Output the (X, Y) coordinate of the center of the cell containing the given text.  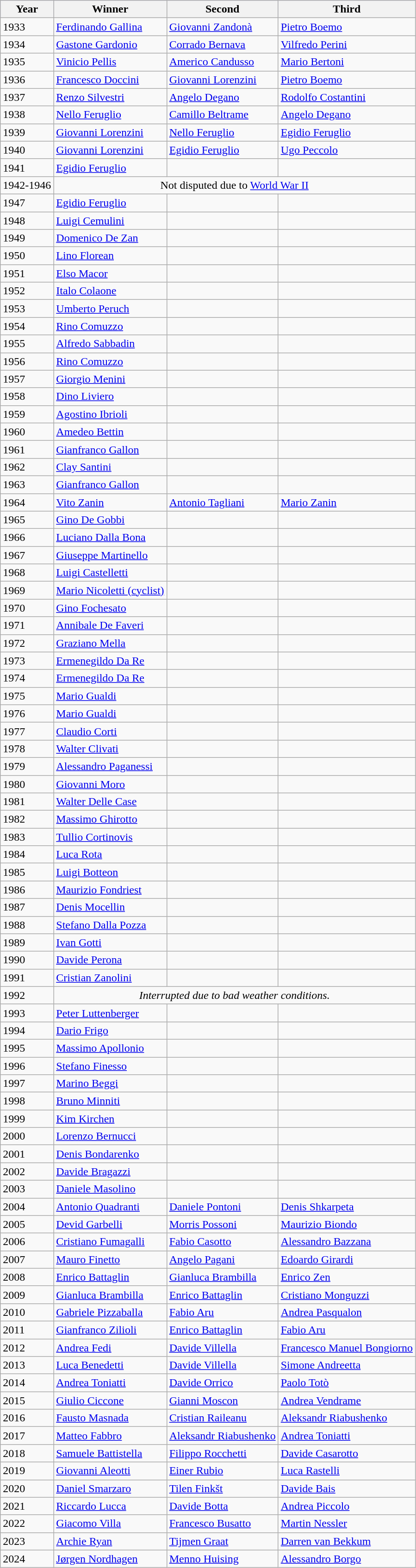
2004 (27, 1207)
2020 (27, 1488)
Year (27, 9)
1972 (27, 643)
2007 (27, 1259)
Edoardo Girardi (347, 1259)
Luciano Dalla Bona (110, 538)
Gastone Gardonio (110, 44)
Gianfranco Zilioli (110, 1330)
1964 (27, 502)
1980 (27, 784)
2021 (27, 1506)
Rodolfo Costantini (347, 97)
Davide Casarotto (347, 1453)
Angelo Pagani (222, 1259)
Andrea Piccolo (347, 1506)
2011 (27, 1330)
Clay Santini (110, 467)
1936 (27, 80)
Maurizio Biondo (347, 1224)
Luigi Botteon (110, 872)
Annibale De Faveri (110, 626)
Einer Rubio (222, 1471)
1940 (27, 150)
2008 (27, 1277)
Daniele Pontoni (222, 1207)
1941 (27, 167)
Peter Luttenberger (110, 1013)
Matteo Fabbro (110, 1436)
Davide Orrico (222, 1383)
1942-1946 (27, 185)
Italo Colaone (110, 291)
Alessandro Paganessi (110, 766)
Tullio Cortinovis (110, 837)
Andrea Vendrame (347, 1401)
1975 (27, 696)
1938 (27, 115)
1966 (27, 538)
Giulio Ciccone (110, 1401)
Mauro Finetto (110, 1259)
Walter Clivati (110, 749)
1976 (27, 713)
2009 (27, 1295)
1988 (27, 925)
1959 (27, 414)
Massimo Apollonio (110, 1048)
1999 (27, 1119)
1950 (27, 256)
1953 (27, 309)
2012 (27, 1348)
2022 (27, 1524)
1962 (27, 467)
Samuele Battistella (110, 1453)
2019 (27, 1471)
2013 (27, 1365)
Jørgen Nordhagen (110, 1559)
Vilfredo Perini (347, 44)
Daniele Masolino (110, 1189)
Menno Huising (222, 1559)
1984 (27, 855)
Francesco Doccini (110, 80)
1994 (27, 1030)
2017 (27, 1436)
1934 (27, 44)
Ugo Peccolo (347, 150)
1935 (27, 62)
2024 (27, 1559)
1960 (27, 432)
Walter Delle Case (110, 802)
2010 (27, 1312)
Mario Bertoni (347, 62)
Marino Beggi (110, 1084)
1983 (27, 837)
Tijmen Graat (222, 1541)
Luca Rota (110, 855)
Darren van Bekkum (347, 1541)
1973 (27, 661)
Andrea Fedi (110, 1348)
Agostino Ibrioli (110, 414)
Stefano Finesso (110, 1066)
Domenico De Zan (110, 238)
Vito Zanin (110, 502)
1979 (27, 766)
Dario Frigo (110, 1030)
1965 (27, 520)
Cristiano Monguzzi (347, 1295)
1990 (27, 960)
Davide Bais (347, 1488)
2002 (27, 1171)
Giovanni Zandonà (222, 27)
Luigi Cemulini (110, 221)
Luigi Castelletti (110, 573)
Giacomo Villa (110, 1524)
1995 (27, 1048)
1969 (27, 590)
1968 (27, 573)
Luca Benedetti (110, 1365)
2018 (27, 1453)
1958 (27, 397)
Kim Kirchen (110, 1119)
Fausto Masnada (110, 1418)
1955 (27, 344)
2000 (27, 1136)
Stefano Dalla Pozza (110, 925)
Morris Possoni (222, 1224)
Gianni Moscon (222, 1401)
Riccardo Lucca (110, 1506)
Paolo Totò (347, 1383)
Devid Garbelli (110, 1224)
1957 (27, 379)
2005 (27, 1224)
1991 (27, 978)
Luca Rastelli (347, 1471)
Simone Andreetta (347, 1365)
Claudio Corti (110, 731)
Bruno Minniti (110, 1101)
Vinicio Pellis (110, 62)
1982 (27, 819)
Francesco Manuel Bongiorno (347, 1348)
1996 (27, 1066)
Davide Perona (110, 960)
Ivan Gotti (110, 942)
1986 (27, 890)
Denis Mocellin (110, 907)
Giuseppe Martinello (110, 555)
1948 (27, 221)
Denis Shkarpeta (347, 1207)
Corrado Bernava (222, 44)
1987 (27, 907)
Elso Macor (110, 273)
Renzo Silvestri (110, 97)
Cristian Zanolini (110, 978)
1997 (27, 1084)
Davide Bragazzi (110, 1171)
Tilen Finkšt (222, 1488)
Francesco Busatto (222, 1524)
1993 (27, 1013)
1978 (27, 749)
Archie Ryan (110, 1541)
2016 (27, 1418)
1933 (27, 27)
1981 (27, 802)
Denis Bondarenko (110, 1154)
Filippo Rocchetti (222, 1453)
1952 (27, 291)
1949 (27, 238)
Antonio Tagliani (222, 502)
2003 (27, 1189)
1967 (27, 555)
Giovanni Moro (110, 784)
1992 (27, 995)
Interrupted due to bad weather conditions. (235, 995)
1974 (27, 678)
1937 (27, 97)
Cristiano Fumagalli (110, 1242)
1956 (27, 361)
Second (222, 9)
Maurizio Fondriest (110, 890)
Not disputed due to World War II (235, 185)
Third (347, 9)
Giorgio Menini (110, 379)
Camillo Beltrame (222, 115)
Dino Liviero (110, 397)
Mario Zanin (347, 502)
Americo Candusso (222, 62)
1989 (27, 942)
Lino Florean (110, 256)
Massimo Ghirotto (110, 819)
1971 (27, 626)
Gabriele Pizzaballa (110, 1312)
Enrico Zen (347, 1277)
Alfredo Sabbadin (110, 344)
1951 (27, 273)
Giovanni Aleotti (110, 1471)
Gino De Gobbi (110, 520)
1985 (27, 872)
1961 (27, 449)
2001 (27, 1154)
1947 (27, 203)
Ferdinando Gallina (110, 27)
2006 (27, 1242)
Mario Nicoletti (cyclist) (110, 590)
Gino Fochesato (110, 608)
Alessandro Borgo (347, 1559)
2023 (27, 1541)
Andrea Pasqualon (347, 1312)
Cristian Raileanu (222, 1418)
Daniel Smarzaro (110, 1488)
Martin Nessler (347, 1524)
Amedeo Bettin (110, 432)
Alessandro Bazzana (347, 1242)
1939 (27, 132)
1963 (27, 484)
1977 (27, 731)
Graziano Mella (110, 643)
Davide Botta (222, 1506)
Winner (110, 9)
Lorenzo Bernucci (110, 1136)
1954 (27, 326)
2014 (27, 1383)
Antonio Quadranti (110, 1207)
Umberto Peruch (110, 309)
Fabio Casotto (222, 1242)
1970 (27, 608)
2015 (27, 1401)
1998 (27, 1101)
